Search for the cell housing the specified text and yield its [X, Y] center coordinate. 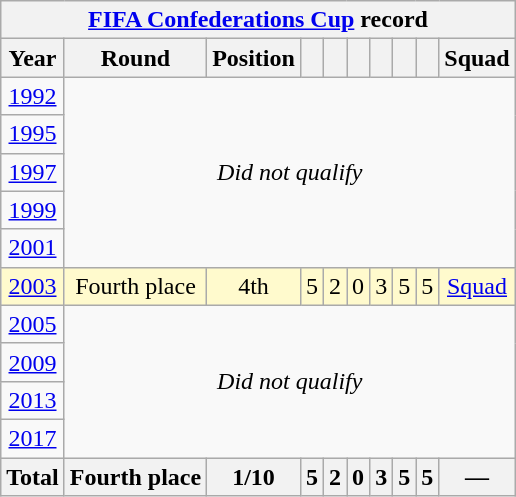
2017 [33, 438]
Total [33, 477]
2003 [33, 286]
Position [254, 58]
2009 [33, 362]
Year [33, 58]
1997 [33, 172]
1/10 [254, 477]
2005 [33, 324]
FIFA Confederations Cup record [258, 20]
— [477, 477]
1992 [33, 96]
2013 [33, 400]
Round [135, 58]
2001 [33, 248]
1999 [33, 210]
4th [254, 286]
1995 [33, 134]
